Extract the [x, y] coordinate from the center of the cell holding the provided text.  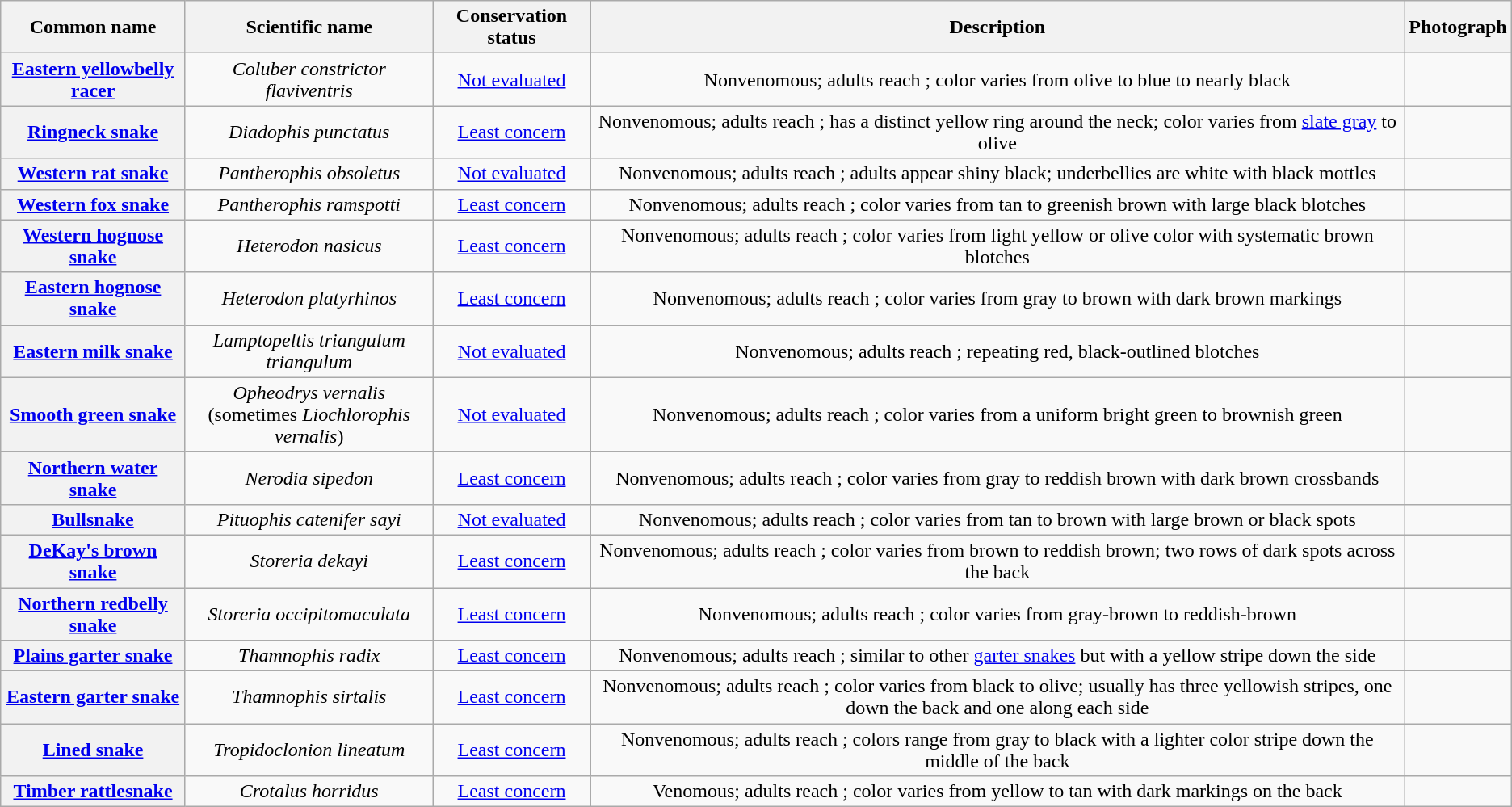
Nonvenomous; adults reach ; color varies from olive to blue to nearly black [997, 79]
Opheodrys vernalis (sometimes Liochlorophis vernalis) [309, 414]
Photograph [1458, 27]
Timber rattlesnake [94, 792]
Pantherophis obsoletus [309, 174]
Nonvenomous; adults reach ; color varies from light yellow or olive color with systematic brown blotches [997, 246]
Venomous; adults reach ; color varies from yellow to tan with dark markings on the back [997, 792]
Conservation status [512, 27]
Thamnophis radix [309, 656]
Common name [94, 27]
Scientific name [309, 27]
Nonvenomous; adults reach ; repeating red, black-outlined blotches [997, 351]
Western fox snake [94, 204]
Coluber constrictor flaviventris [309, 79]
Western hognose snake [94, 246]
Smooth green snake [94, 414]
Eastern garter snake [94, 698]
Nonvenomous; adults reach ; color varies from gray-brown to reddish-brown [997, 614]
Nonvenomous; adults reach ; color varies from brown to reddish brown; two rows of dark spots across the back [997, 561]
Nonvenomous; adults reach ; color varies from gray to reddish brown with dark brown crossbands [997, 478]
Nonvenomous; adults reach ; color varies from tan to brown with large brown or black spots [997, 519]
Storeria dekayi [309, 561]
Nonvenomous; adults reach ; colors range from gray to black with a lighter color stripe down the middle of the back [997, 750]
Pantherophis ramspotti [309, 204]
Nonvenomous; adults reach ; color varies from a uniform bright green to brownish green [997, 414]
Nonvenomous; adults reach ; similar to other garter snakes but with a yellow stripe down the side [997, 656]
Nonvenomous; adults reach ; color varies from gray to brown with dark brown markings [997, 299]
Western rat snake [94, 174]
Thamnophis sirtalis [309, 698]
Crotalus horridus [309, 792]
Lined snake [94, 750]
Ringneck snake [94, 132]
Eastern hognose snake [94, 299]
DeKay's brown snake [94, 561]
Nonvenomous; adults reach ; has a distinct yellow ring around the neck; color varies from slate gray to olive [997, 132]
Bullsnake [94, 519]
Nonvenomous; adults reach ; color varies from black to olive; usually has three yellowish stripes, one down the back and one along each side [997, 698]
Heterodon nasicus [309, 246]
Eastern yellowbelly racer [94, 79]
Heterodon platyrhinos [309, 299]
Eastern milk snake [94, 351]
Nerodia sipedon [309, 478]
Northern redbelly snake [94, 614]
Nonvenomous; adults reach ; adults appear shiny black; underbellies are white with black mottles [997, 174]
Diadophis punctatus [309, 132]
Description [997, 27]
Plains garter snake [94, 656]
Lamptopeltis triangulum triangulum [309, 351]
Storeria occipitomaculata [309, 614]
Tropidoclonion lineatum [309, 750]
Northern water snake [94, 478]
Nonvenomous; adults reach ; color varies from tan to greenish brown with large black blotches [997, 204]
Pituophis catenifer sayi [309, 519]
